Provide the [x, y] coordinate of the cell's center where the given text is located.  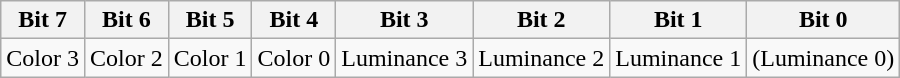
Bit 0 [824, 20]
Color 1 [210, 58]
Luminance 3 [404, 58]
Bit 4 [294, 20]
Luminance 2 [542, 58]
Color 0 [294, 58]
Bit 1 [678, 20]
Color 3 [43, 58]
(Luminance 0) [824, 58]
Bit 2 [542, 20]
Bit 7 [43, 20]
Bit 5 [210, 20]
Color 2 [126, 58]
Bit 3 [404, 20]
Bit 6 [126, 20]
Luminance 1 [678, 58]
